From the cell containing the given text, extract its center point as [x, y] coordinate. 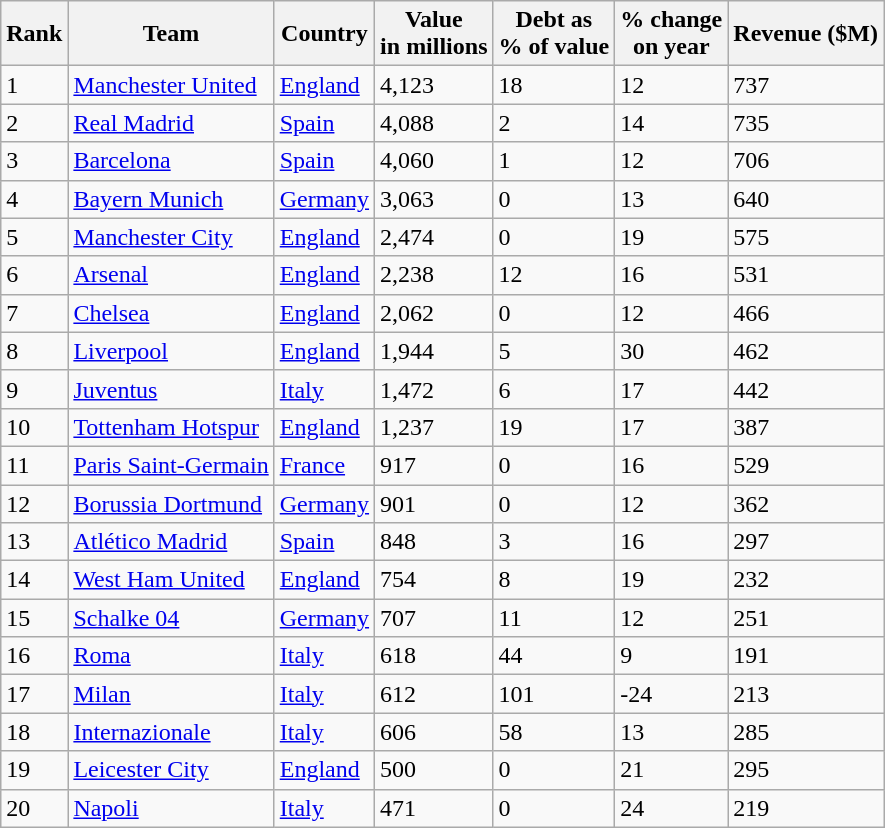
754 [434, 580]
Atlético Madrid [171, 542]
735 [806, 123]
Country [324, 34]
3,063 [434, 199]
917 [434, 465]
466 [806, 313]
-24 [672, 694]
232 [806, 580]
285 [806, 732]
Team [171, 34]
1,472 [434, 389]
219 [806, 808]
Leicester City [171, 770]
Schalke 04 [171, 618]
20 [34, 808]
901 [434, 503]
737 [806, 85]
Internazionale [171, 732]
1,944 [434, 351]
France [324, 465]
58 [554, 732]
471 [434, 808]
Bayern Munich [171, 199]
Debt as% of value [554, 34]
251 [806, 618]
4,060 [434, 161]
2,474 [434, 237]
640 [806, 199]
4,123 [434, 85]
Juventus [171, 389]
% changeon year [672, 34]
295 [806, 770]
462 [806, 351]
15 [34, 618]
4,088 [434, 123]
4 [34, 199]
Liverpool [171, 351]
7 [34, 313]
Paris Saint-Germain [171, 465]
442 [806, 389]
Napoli [171, 808]
213 [806, 694]
500 [434, 770]
Borussia Dortmund [171, 503]
Manchester United [171, 85]
2,238 [434, 275]
21 [672, 770]
2,062 [434, 313]
606 [434, 732]
101 [554, 694]
387 [806, 427]
Milan [171, 694]
362 [806, 503]
Real Madrid [171, 123]
848 [434, 542]
10 [34, 427]
West Ham United [171, 580]
Rank [34, 34]
706 [806, 161]
618 [434, 656]
Barcelona [171, 161]
Arsenal [171, 275]
44 [554, 656]
Tottenham Hotspur [171, 427]
Roma [171, 656]
575 [806, 237]
297 [806, 542]
30 [672, 351]
Valuein millions [434, 34]
707 [434, 618]
Revenue ($M) [806, 34]
191 [806, 656]
Chelsea [171, 313]
Manchester City [171, 237]
1,237 [434, 427]
529 [806, 465]
612 [434, 694]
531 [806, 275]
24 [672, 808]
